Provide the (x, y) coordinate of the cell's center where the given text is located.  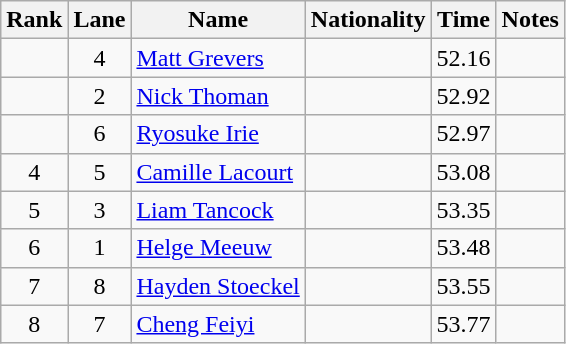
2 (100, 96)
53.08 (464, 172)
53.35 (464, 210)
Notes (530, 20)
Camille Lacourt (218, 172)
Time (464, 20)
Nationality (368, 20)
Cheng Feiyi (218, 324)
Liam Tancock (218, 210)
Rank (34, 20)
1 (100, 248)
52.97 (464, 134)
Nick Thoman (218, 96)
52.92 (464, 96)
Ryosuke Irie (218, 134)
3 (100, 210)
Hayden Stoeckel (218, 286)
53.48 (464, 248)
Matt Grevers (218, 58)
53.77 (464, 324)
Lane (100, 20)
Helge Meeuw (218, 248)
52.16 (464, 58)
Name (218, 20)
53.55 (464, 286)
